Find where the given text appears and provide that cell's center as [X, Y] coordinate. 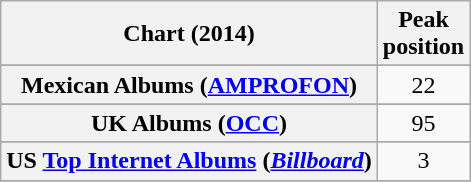
Peakposition [423, 34]
3 [423, 161]
UK Albums (OCC) [189, 123]
US Top Internet Albums (Billboard) [189, 161]
Chart (2014) [189, 34]
22 [423, 85]
Mexican Albums (AMPROFON) [189, 85]
95 [423, 123]
